Capture the cell that displays the provided text and extract its [x, y] central coordinate. 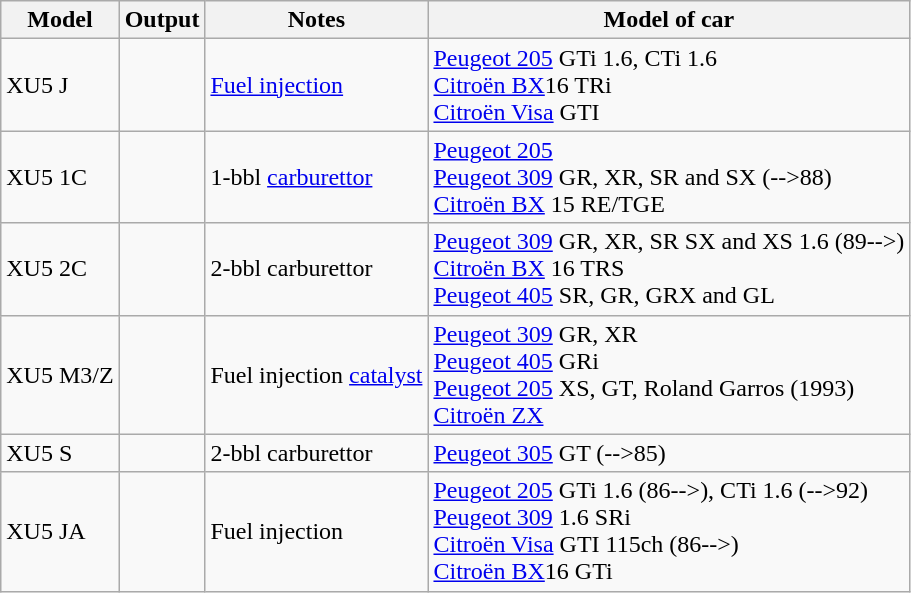
Model [60, 20]
Peugeot 205 GTi 1.6, CTi 1.6Citroën BX16 TRiCitroën Visa GTI [669, 85]
XU5 JA [60, 532]
Model of car [669, 20]
Peugeot 309 GR, XR, SR SX and XS 1.6 (89-->)Citroën BX 16 TRSPeugeot 405 SR, GR, GRX and GL [669, 269]
Fuel injection catalyst [316, 374]
Output [162, 20]
XU5 M3/Z [60, 374]
XU5 J [60, 85]
Peugeot 305 GT (-->85) [669, 453]
XU5 S [60, 453]
Peugeot 205 GTi 1.6 (86-->), CTi 1.6 (-->92)Peugeot 309 1.6 SRiCitroën Visa GTI 115ch (86-->)Citroën BX16 GTi [669, 532]
XU5 2C [60, 269]
1-bbl carburettor [316, 177]
Peugeot 205Peugeot 309 GR, XR, SR and SX (-->88)Citroën BX 15 RE/TGE [669, 177]
XU5 1C [60, 177]
Peugeot 309 GR, XRPeugeot 405 GRiPeugeot 205 XS, GT, Roland Garros (1993)Citroën ZX [669, 374]
Notes [316, 20]
